Search for the cell housing the specified text and yield its (x, y) center coordinate. 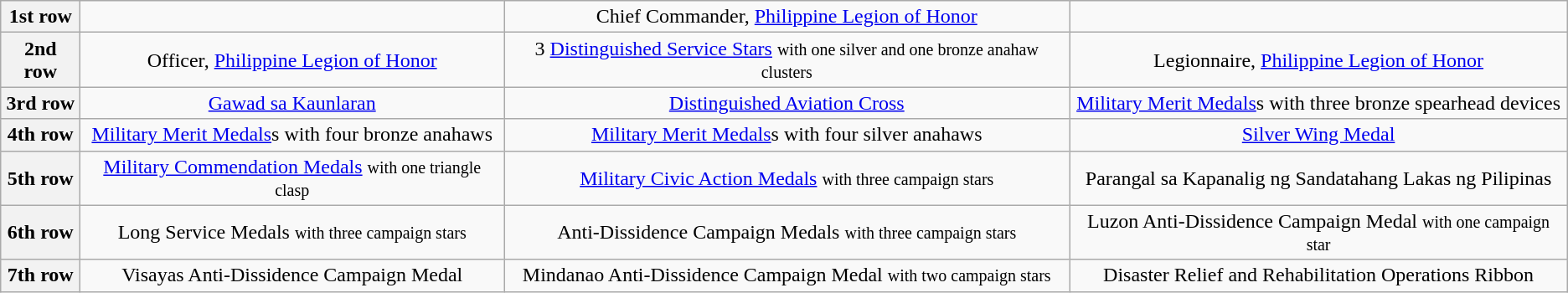
Legionnaire, Philippine Legion of Honor (1318, 60)
Long Service Medals with three campaign stars (292, 233)
5th row (40, 177)
7th row (40, 275)
Parangal sa Kapanalig ng Sandatahang Lakas ng Pilipinas (1318, 177)
Chief Commander, Philippine Legion of Honor (787, 17)
Military Merit Medalss with four silver anahaws (787, 135)
Military Commendation Medals with one triangle clasp (292, 177)
Disaster Relief and Rehabilitation Operations Ribbon (1318, 275)
1st row (40, 17)
Military Merit Medalss with three bronze spearhead devices (1318, 103)
Visayas Anti-Dissidence Campaign Medal (292, 275)
2nd row (40, 60)
6th row (40, 233)
3rd row (40, 103)
Anti-Dissidence Campaign Medals with three campaign stars (787, 233)
Silver Wing Medal (1318, 135)
Mindanao Anti-Dissidence Campaign Medal with two campaign stars (787, 275)
Luzon Anti-Dissidence Campaign Medal with one campaign star (1318, 233)
4th row (40, 135)
Military Merit Medalss with four bronze anahaws (292, 135)
3 Distinguished Service Stars with one silver and one bronze anahaw clusters (787, 60)
Military Civic Action Medals with three campaign stars (787, 177)
Gawad sa Kaunlaran (292, 103)
Officer, Philippine Legion of Honor (292, 60)
Distinguished Aviation Cross (787, 103)
